For the text-containing cell, return its midpoint in [X, Y] coordinate format. 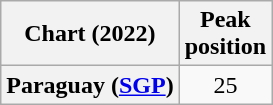
25 [225, 85]
Peakposition [225, 34]
Chart (2022) [90, 34]
Paraguay (SGP) [90, 85]
